Provide the [x, y] coordinate of the cell's center where the given text is located.  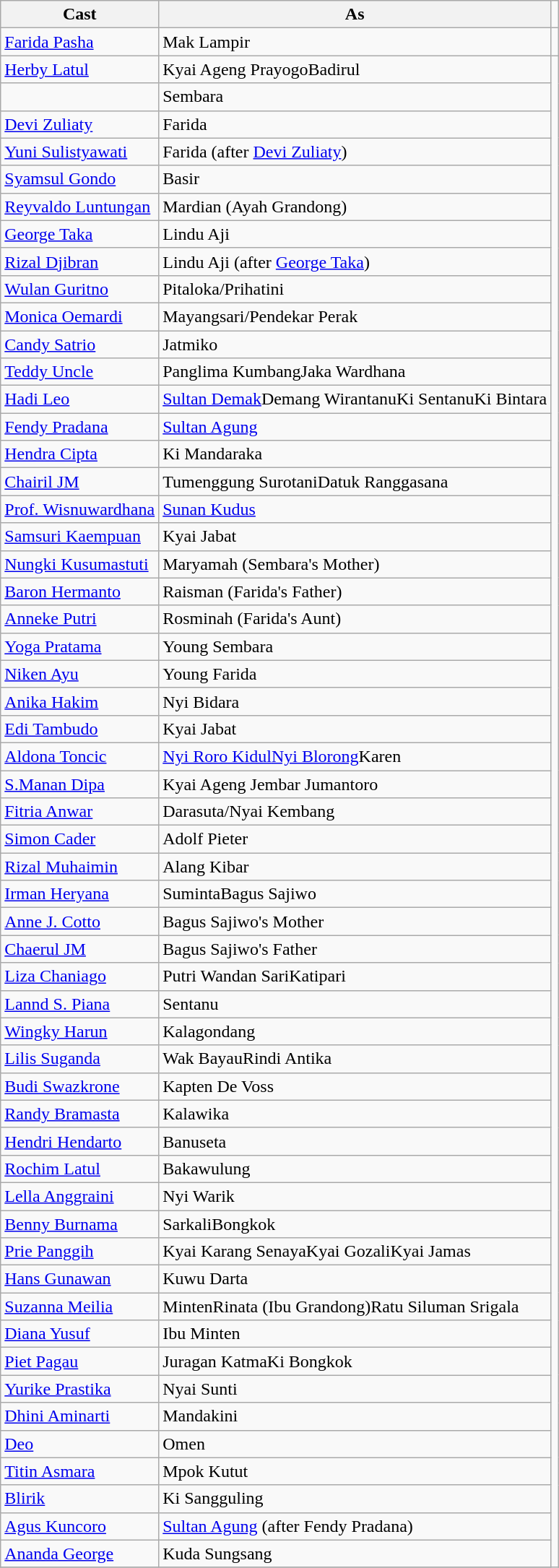
Rizal Muhaimin [79, 867]
Young Farida [355, 674]
Herby Latul [79, 69]
Ananda George [79, 1554]
Alang Kibar [355, 867]
Sultan Agung (after Fendy Pradana) [355, 1526]
Rosminah (Farida's Aunt) [355, 619]
Anne J. Cotto [79, 922]
Monica Oemardi [79, 316]
Yuni Sulistyawati [79, 152]
Bagus Sajiwo's Mother [355, 922]
SumintaBagus Sajiwo [355, 894]
Kuda Sungsang [355, 1554]
Wak BayauRindi Antika [355, 1059]
Raisman (Farida's Father) [355, 592]
Nyai Sunti [355, 1389]
Nungki Kusumastuti [79, 564]
Juragan KatmaKi Bongkok [355, 1361]
Tumenggung SurotaniDatuk Ranggasana [355, 482]
Liza Chaniago [79, 976]
As [355, 14]
Sultan Agung [355, 427]
George Taka [79, 234]
Jatmiko [355, 345]
Wingky Harun [79, 1031]
Bagus Sajiwo's Father [355, 949]
Cast [79, 14]
Prie Panggih [79, 1252]
Hendra Cipta [79, 454]
Fendy Pradana [79, 427]
Hadi Leo [79, 399]
Omen [355, 1444]
Ibu Minten [355, 1334]
Panglima KumbangJaka Wardhana [355, 372]
Yurike Prastika [79, 1389]
Yoga Pratama [79, 646]
Rizal Djibran [79, 261]
Syamsul Gondo [79, 179]
Hans Gunawan [79, 1279]
Ki Sangguling [355, 1499]
Kapten De Voss [355, 1086]
Sembara [355, 97]
Lindu Aji (after George Taka) [355, 261]
S.Manan Dipa [79, 784]
Suzanna Meilia [79, 1307]
MintenRinata (Ibu Grandong)Ratu Siluman Srigala [355, 1307]
Chairil JM [79, 482]
Lella Anggraini [79, 1196]
Basir [355, 179]
Mandakini [355, 1416]
Bakawulung [355, 1169]
Mak Lampir [355, 42]
Anneke Putri [79, 619]
Prof. Wisnuwardhana [79, 509]
Fitria Anwar [79, 812]
Farida (after Devi Zuliaty) [355, 152]
Lannd S. Piana [79, 1004]
SarkaliBongkok [355, 1224]
Hendri Hendarto [79, 1141]
Wulan Guritno [79, 289]
Deo [79, 1444]
Nyi Bidara [355, 701]
Young Sembara [355, 646]
Aldona Toncic [79, 756]
Sentanu [355, 1004]
Farida Pasha [79, 42]
Kyai Karang SenayaKyai GozaliKyai Jamas [355, 1252]
Budi Swazkrone [79, 1086]
Adolf Pieter [355, 839]
Kalawika [355, 1114]
Titin Asmara [79, 1471]
Rochim Latul [79, 1169]
Darasuta/Nyai Kembang [355, 812]
Candy Satrio [79, 345]
Banuseta [355, 1141]
Diana Yusuf [79, 1334]
Maryamah (Sembara's Mother) [355, 564]
Samsuri Kaempuan [79, 537]
Mpok Kutut [355, 1471]
Lindu Aji [355, 234]
Edi Tambudo [79, 729]
Irman Heryana [79, 894]
Chaerul JM [79, 949]
Nyi Warik [355, 1196]
Teddy Uncle [79, 372]
Anika Hakim [79, 701]
Mardian (Ayah Grandong) [355, 207]
Agus Kuncoro [79, 1526]
Pitaloka/Prihatini [355, 289]
Benny Burnama [79, 1224]
Nyi Roro KidulNyi BlorongKaren [355, 756]
Simon Cader [79, 839]
Kuwu Darta [355, 1279]
Blirik [79, 1499]
Kyai Ageng Jembar Jumantoro [355, 784]
Dhini Aminarti [79, 1416]
Sunan Kudus [355, 509]
Ki Mandaraka [355, 454]
Lilis Suganda [79, 1059]
Randy Bramasta [79, 1114]
Devi Zuliaty [79, 124]
Farida [355, 124]
Kyai Ageng PrayogoBadirul [355, 69]
Kalagondang [355, 1031]
Niken Ayu [79, 674]
Sultan DemakDemang WirantanuKi SentanuKi Bintara [355, 399]
Mayangsari/Pendekar Perak [355, 316]
Reyvaldo Luntungan [79, 207]
Piet Pagau [79, 1361]
Putri Wandan SariKatipari [355, 976]
Baron Hermanto [79, 592]
